Scan for the cell matching the given text and deliver its [X, Y] coordinate at center. 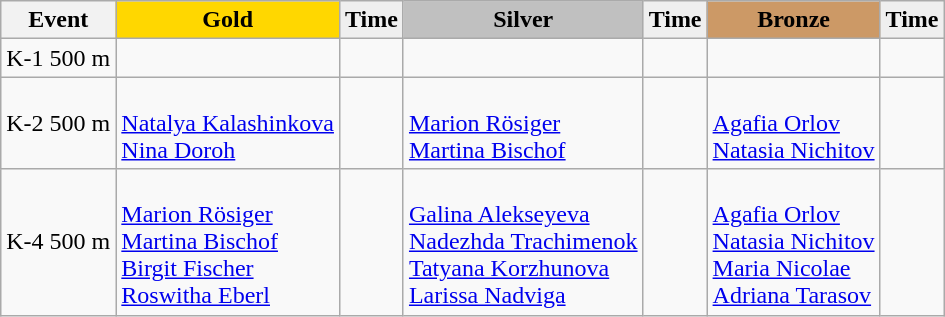
K-2 500 m [58, 123]
Marion RösigerMartina Bischof [523, 123]
Event [58, 20]
Gold [228, 20]
Silver [523, 20]
Agafia OrlovNatasia Nichitov [794, 123]
Natalya KalashinkovaNina Doroh [228, 123]
Agafia OrlovNatasia NichitovMaria NicolaeAdriana Tarasov [794, 242]
Marion RösigerMartina BischofBirgit FischerRoswitha Eberl [228, 242]
K-4 500 m [58, 242]
K-1 500 m [58, 58]
Galina AlekseyevaNadezhda TrachimenokTatyana KorzhunovaLarissa Nadviga [523, 242]
Bronze [794, 20]
